Provide the [X, Y] coordinate of the cell's center where the given text is located.  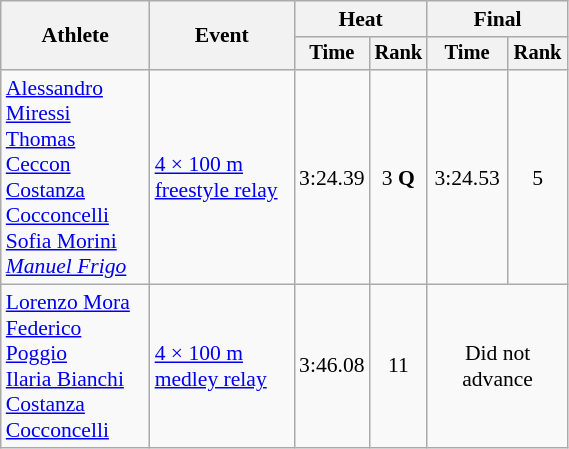
Athlete [76, 36]
Did not advance [498, 366]
3 Q [399, 177]
Event [222, 36]
3:24.39 [332, 177]
Alessandro Miressi Thomas CecconCostanza Cocconcelli Sofia Morini Manuel Frigo [76, 177]
Final [498, 19]
Heat [360, 19]
5 [538, 177]
4 × 100 m freestyle relay [222, 177]
3:24.53 [467, 177]
11 [399, 366]
4 × 100 m medley relay [222, 366]
3:46.08 [332, 366]
Lorenzo Mora Federico PoggioIlaria Bianchi Costanza Cocconcelli [76, 366]
